Detect which cell encompasses the target text, then output its [X, Y] center coordinate. 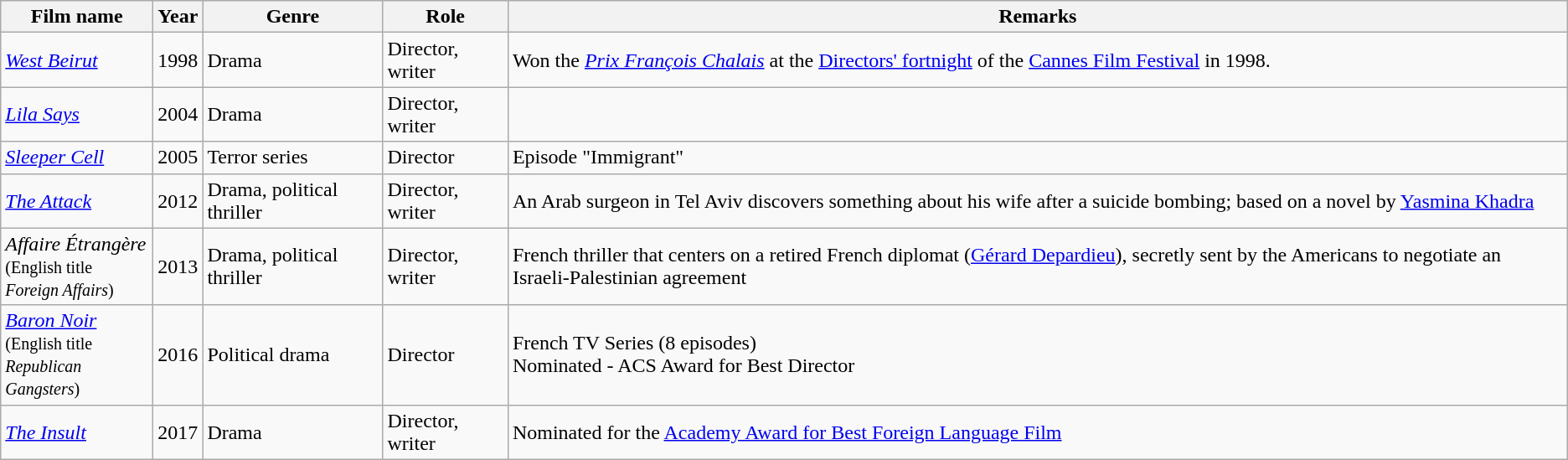
Genre [293, 17]
2016 [178, 355]
Year [178, 17]
The Insult [77, 432]
2005 [178, 158]
Episode "Immigrant" [1037, 158]
Lila Says [77, 114]
2017 [178, 432]
Political drama [293, 355]
Remarks [1037, 17]
French TV Series (8 episodes)Nominated - ACS Award for Best Director [1037, 355]
Role [446, 17]
Baron Noir(English title Republican Gangsters) [77, 355]
Affaire Étrangère (English title Foreign Affairs) [77, 266]
2013 [178, 266]
2004 [178, 114]
2012 [178, 201]
An Arab surgeon in Tel Aviv discovers something about his wife after a suicide bombing; based on a novel by Yasmina Khadra [1037, 201]
The Attack [77, 201]
West Beirut [77, 60]
Film name [77, 17]
Sleeper Cell [77, 158]
Nominated for the Academy Award for Best Foreign Language Film [1037, 432]
1998 [178, 60]
Won the Prix François Chalais at the Directors' fortnight of the Cannes Film Festival in 1998. [1037, 60]
Terror series [293, 158]
